Identify which cell holds the provided text, then report its [X, Y] central coordinate. 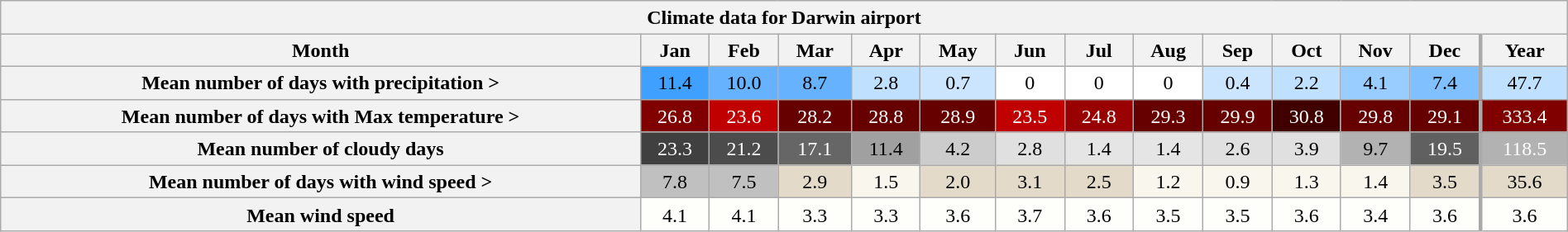
Jul [1098, 50]
19.5 [1446, 149]
23.6 [744, 116]
2.5 [1098, 182]
28.8 [887, 116]
1.5 [887, 182]
Mean number of cloudy days [321, 149]
Jan [675, 50]
8.7 [815, 83]
Nov [1374, 50]
7.5 [744, 182]
30.8 [1307, 116]
May [958, 50]
0.4 [1237, 83]
0.9 [1237, 182]
17.1 [815, 149]
Feb [744, 50]
4.2 [958, 149]
3.7 [1030, 215]
Mean number of days with Max temperature > [321, 116]
2.6 [1237, 149]
2.9 [815, 182]
Sep [1237, 50]
Mean number of days with wind speed > [321, 182]
47.7 [1525, 83]
3.1 [1030, 182]
23.5 [1030, 116]
Apr [887, 50]
35.6 [1525, 182]
21.2 [744, 149]
1.2 [1168, 182]
Mean number of days with precipitation > [321, 83]
26.8 [675, 116]
Oct [1307, 50]
Dec [1446, 50]
118.5 [1525, 149]
333.4 [1525, 116]
2.0 [958, 182]
1.3 [1307, 182]
Year [1525, 50]
Month [321, 50]
29.8 [1374, 116]
24.8 [1098, 116]
29.1 [1446, 116]
10.0 [744, 83]
9.7 [1374, 149]
29.9 [1237, 116]
23.3 [675, 149]
Mar [815, 50]
7.4 [1446, 83]
Aug [1168, 50]
0.7 [958, 83]
7.8 [675, 182]
28.2 [815, 116]
2.2 [1307, 83]
29.3 [1168, 116]
Jun [1030, 50]
3.9 [1307, 149]
3.4 [1374, 215]
28.9 [958, 116]
Mean wind speed [321, 215]
Climate data for Darwin airport [784, 17]
